Detect which cell encompasses the target text, then output its (X, Y) center coordinate. 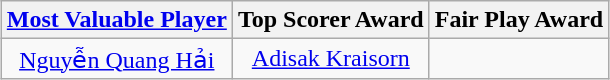
Fair Play Award (519, 20)
Top Scorer Award (330, 20)
Most Valuable Player (116, 20)
Adisak Kraisorn (330, 59)
Nguyễn Quang Hải (116, 59)
